Pinpoint the cell where the given text exists, returning its (x, y) midpoint coordinate. 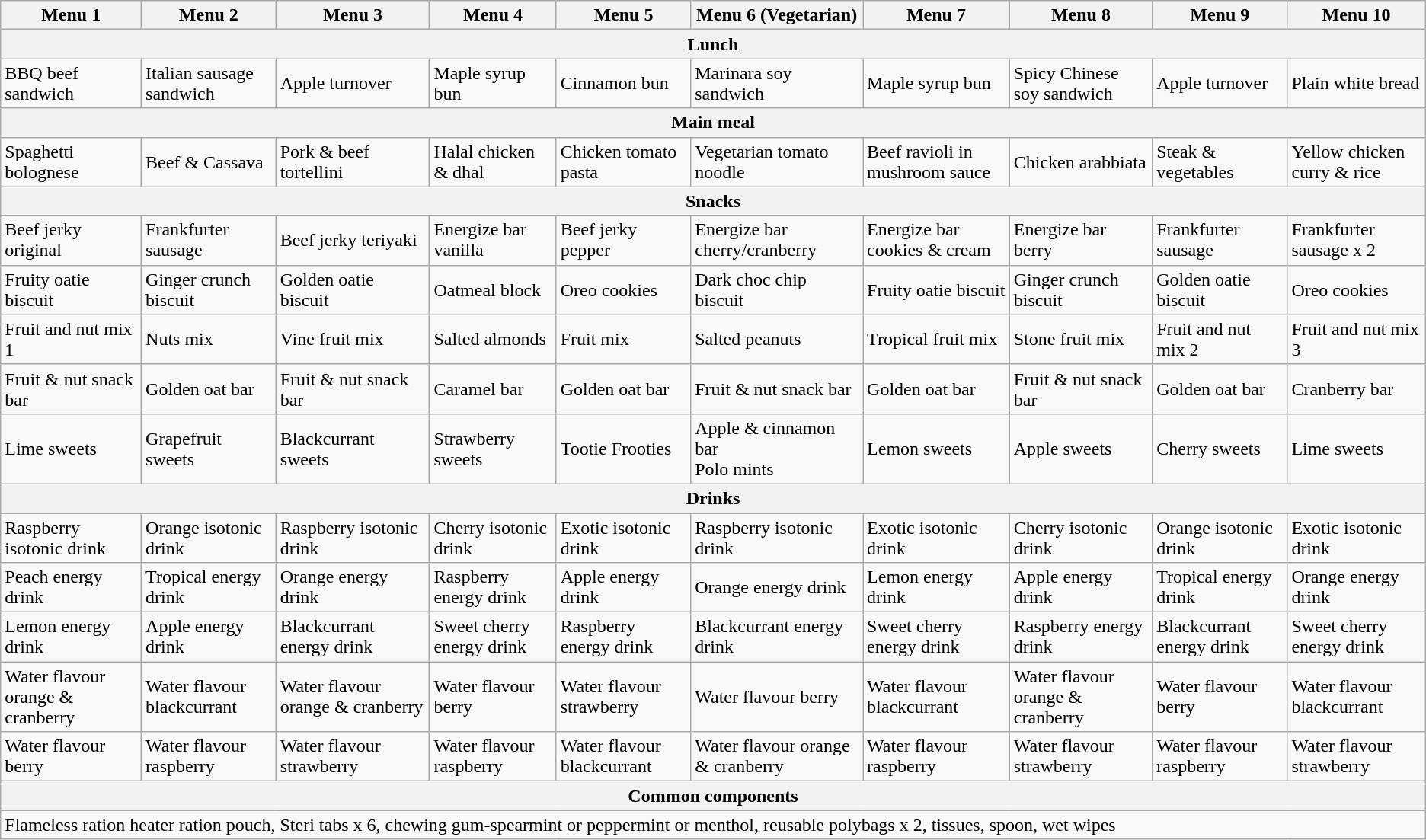
Spaghetti bolognese (72, 161)
Tootie Frooties (623, 449)
Chicken arabbiata (1080, 161)
Apple & cinnamon barPolo mints (777, 449)
Fruit and nut mix 2 (1220, 340)
Apple sweets (1080, 449)
Salted peanuts (777, 340)
Frankfurter sausage x 2 (1356, 241)
Menu 10 (1356, 15)
Snacks (713, 201)
Lunch (713, 44)
Pork & beef tortellini (353, 161)
Common components (713, 796)
Energize bar berry (1080, 241)
Energize bar cookies & cream (937, 241)
Halal chicken & dhal (493, 161)
Tropical fruit mix (937, 340)
Blackcurrant sweets (353, 449)
Vine fruit mix (353, 340)
Plain white bread (1356, 84)
Menu 8 (1080, 15)
Steak & vegetables (1220, 161)
Fruit and nut mix 3 (1356, 340)
Peach energy drink (72, 588)
Caramel bar (493, 388)
Strawberry sweets (493, 449)
Menu 4 (493, 15)
Beef & Cassava (209, 161)
Vegetarian tomato noodle (777, 161)
Drinks (713, 498)
Menu 7 (937, 15)
Menu 1 (72, 15)
Spicy Chinese soy sandwich (1080, 84)
Menu 6 (Vegetarian) (777, 15)
BBQ beef sandwich (72, 84)
Fruit mix (623, 340)
Italian sausage sandwich (209, 84)
Stone fruit mix (1080, 340)
Yellow chicken curry & rice (1356, 161)
Energize bar vanilla (493, 241)
Grapefruit sweets (209, 449)
Salted almonds (493, 340)
Menu 5 (623, 15)
Beef jerky pepper (623, 241)
Menu 2 (209, 15)
Menu 9 (1220, 15)
Cherry sweets (1220, 449)
Cinnamon bun (623, 84)
Marinara soy sandwich (777, 84)
Menu 3 (353, 15)
Oatmeal block (493, 289)
Dark choc chip biscuit (777, 289)
Chicken tomato pasta (623, 161)
Beef ravioli in mushroom sauce (937, 161)
Nuts mix (209, 340)
Lemon sweets (937, 449)
Fruit and nut mix 1 (72, 340)
Main meal (713, 123)
Cranberry bar (1356, 388)
Beef jerky teriyaki (353, 241)
Beef jerky original (72, 241)
Energize bar cherry/cranberry (777, 241)
